From the cell containing the given text, extract its center point as (x, y) coordinate. 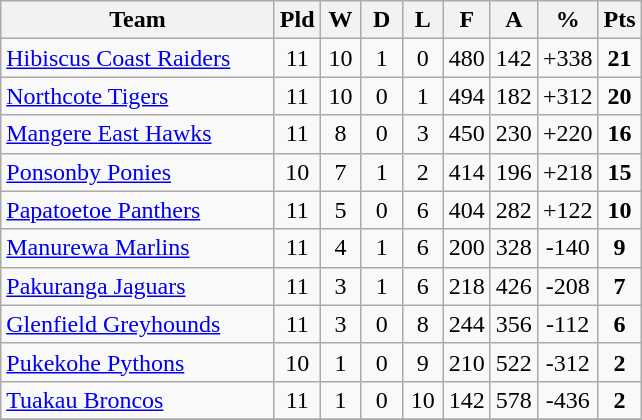
Manurewa Marlins (138, 248)
Papatoetoe Panthers (138, 210)
15 (620, 172)
328 (514, 248)
282 (514, 210)
D (382, 20)
16 (620, 134)
Pld (297, 20)
+338 (568, 58)
210 (466, 362)
182 (514, 96)
Pukekohe Pythons (138, 362)
230 (514, 134)
A (514, 20)
Team (138, 20)
450 (466, 134)
5 (340, 210)
Northcote Tigers (138, 96)
522 (514, 362)
% (568, 20)
200 (466, 248)
Mangere East Hawks (138, 134)
-112 (568, 324)
244 (466, 324)
-140 (568, 248)
494 (466, 96)
L (422, 20)
Ponsonby Ponies (138, 172)
F (466, 20)
20 (620, 96)
21 (620, 58)
W (340, 20)
Glenfield Greyhounds (138, 324)
414 (466, 172)
480 (466, 58)
+220 (568, 134)
-312 (568, 362)
4 (340, 248)
356 (514, 324)
578 (514, 400)
-208 (568, 286)
426 (514, 286)
Pakuranga Jaguars (138, 286)
404 (466, 210)
Pts (620, 20)
196 (514, 172)
+312 (568, 96)
+218 (568, 172)
Tuakau Broncos (138, 400)
Hibiscus Coast Raiders (138, 58)
218 (466, 286)
+122 (568, 210)
-436 (568, 400)
